Provide the [X, Y] coordinate of the cell's center where the given text is located.  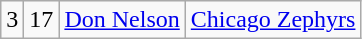
Chicago Zephyrs [273, 20]
17 [42, 20]
3 [12, 20]
Don Nelson [122, 20]
